From the cell containing the given text, extract its center point as [x, y] coordinate. 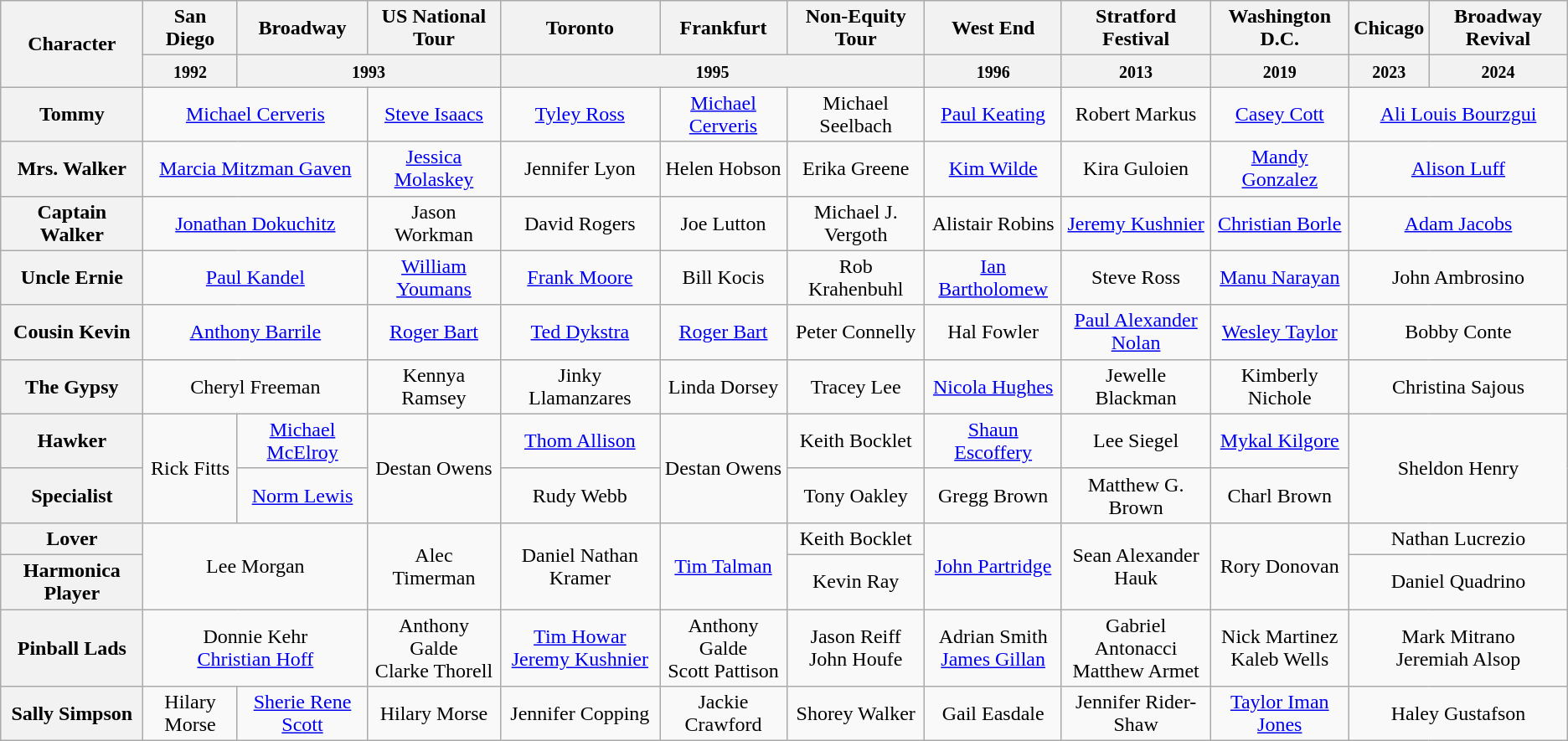
Michael Seelbach [856, 114]
Daniel Nathan Kramer [580, 566]
Anthony GaldeClarke Thorell [434, 648]
Paul Kandel [255, 278]
Peter Connelly [856, 332]
Sherie Rene Scott [302, 713]
Nick MartinezKaleb Wells [1280, 648]
1992 [190, 71]
Adrian SmithJames Gillan [993, 648]
Bill Kocis [724, 278]
Joe Lutton [724, 223]
Captain Walker [72, 223]
The Gypsy [72, 387]
Nathan Lucrezio [1459, 538]
Michael J. Vergoth [856, 223]
Jennifer Rider-Shaw [1136, 713]
Lee Siegel [1136, 440]
Shaun Escoffery [993, 440]
Non-Equity Tour [856, 28]
2019 [1280, 71]
Linda Dorsey [724, 387]
Kim Wilde [993, 169]
Tyley Ross [580, 114]
Frankfurt [724, 28]
Frank Moore [580, 278]
Casey Cott [1280, 114]
Sheldon Henry [1459, 468]
Steve Isaacs [434, 114]
Tim HowarJeremy Kushnier [580, 648]
Mrs. Walker [72, 169]
Erika Greene [856, 169]
Rory Donovan [1280, 566]
San Diego [190, 28]
Tracey Lee [856, 387]
Mandy Gonzalez [1280, 169]
Jason ReiffJohn Houfe [856, 648]
Lover [72, 538]
Mark MitranoJeremiah Alsop [1459, 648]
Christina Sajous [1459, 387]
Tony Oakley [856, 496]
Tommy [72, 114]
Washington D.C. [1280, 28]
Specialist [72, 496]
1996 [993, 71]
Adam Jacobs [1459, 223]
1993 [369, 71]
Uncle Ernie [72, 278]
2024 [1498, 71]
Rick Fitts [190, 468]
Michael McElroy [302, 440]
Haley Gustafson [1459, 713]
Thom Allison [580, 440]
Wesley Taylor [1280, 332]
Pinball Lads [72, 648]
Jason Workman [434, 223]
Alistair Robins [993, 223]
Daniel Quadrino [1459, 581]
Ted Dykstra [580, 332]
Alec Timerman [434, 566]
Marcia Mitzman Gaven [255, 169]
Jennifer Lyon [580, 169]
Broadway [302, 28]
West End [993, 28]
Jeremy Kushnier [1136, 223]
Jackie Crawford [724, 713]
Lee Morgan [255, 566]
Robert Markus [1136, 114]
Jewelle Blackman [1136, 387]
Jonathan Dokuchitz [255, 223]
Steve Ross [1136, 278]
Broadway Revival [1498, 28]
Anthony GaldeScott Pattison [724, 648]
Taylor Iman Jones [1280, 713]
Gabriel AntonacciMatthew Armet [1136, 648]
Toronto [580, 28]
Charl Brown [1280, 496]
Gail Easdale [993, 713]
Kimberly Nichole [1280, 387]
Nicola Hughes [993, 387]
Anthony Barrile [255, 332]
Paul Keating [993, 114]
Paul Alexander Nolan [1136, 332]
John Partridge [993, 566]
Alison Luff [1459, 169]
Sean Alexander Hauk [1136, 566]
Manu Narayan [1280, 278]
Mykal Kilgore [1280, 440]
Harmonica Player [72, 581]
Stratford Festival [1136, 28]
Chicago [1389, 28]
Kira Guloien [1136, 169]
Cousin Kevin [72, 332]
Cheryl Freeman [255, 387]
Kevin Ray [856, 581]
Ian Bartholomew [993, 278]
Rob Krahenbuhl [856, 278]
David Rogers [580, 223]
2023 [1389, 71]
William Youmans [434, 278]
Jessica Molaskey [434, 169]
US National Tour [434, 28]
Jennifer Copping [580, 713]
Norm Lewis [302, 496]
Jinky Llamanzares [580, 387]
Ali Louis Bourzgui [1459, 114]
John Ambrosino [1459, 278]
Donnie KehrChristian Hoff [255, 648]
Shorey Walker [856, 713]
Tim Talman [724, 566]
Helen Hobson [724, 169]
Bobby Conte [1459, 332]
Hawker [72, 440]
Christian Borle [1280, 223]
Gregg Brown [993, 496]
Matthew G. Brown [1136, 496]
Hal Fowler [993, 332]
Character [72, 44]
2013 [1136, 71]
Rudy Webb [580, 496]
1995 [712, 71]
Kennya Ramsey [434, 387]
Sally Simpson [72, 713]
